From the cell containing the given text, extract its center point as [x, y] coordinate. 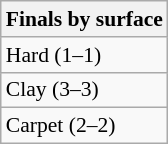
Carpet (2–2) [84, 126]
Hard (1–1) [84, 55]
Clay (3–3) [84, 90]
Finals by surface [84, 19]
